Pinpoint the cell where the given text exists, returning its [X, Y] midpoint coordinate. 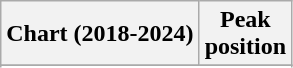
Peakposition [245, 34]
Chart (2018-2024) [100, 34]
